Output the [X, Y] coordinate of the center of the cell containing the given text.  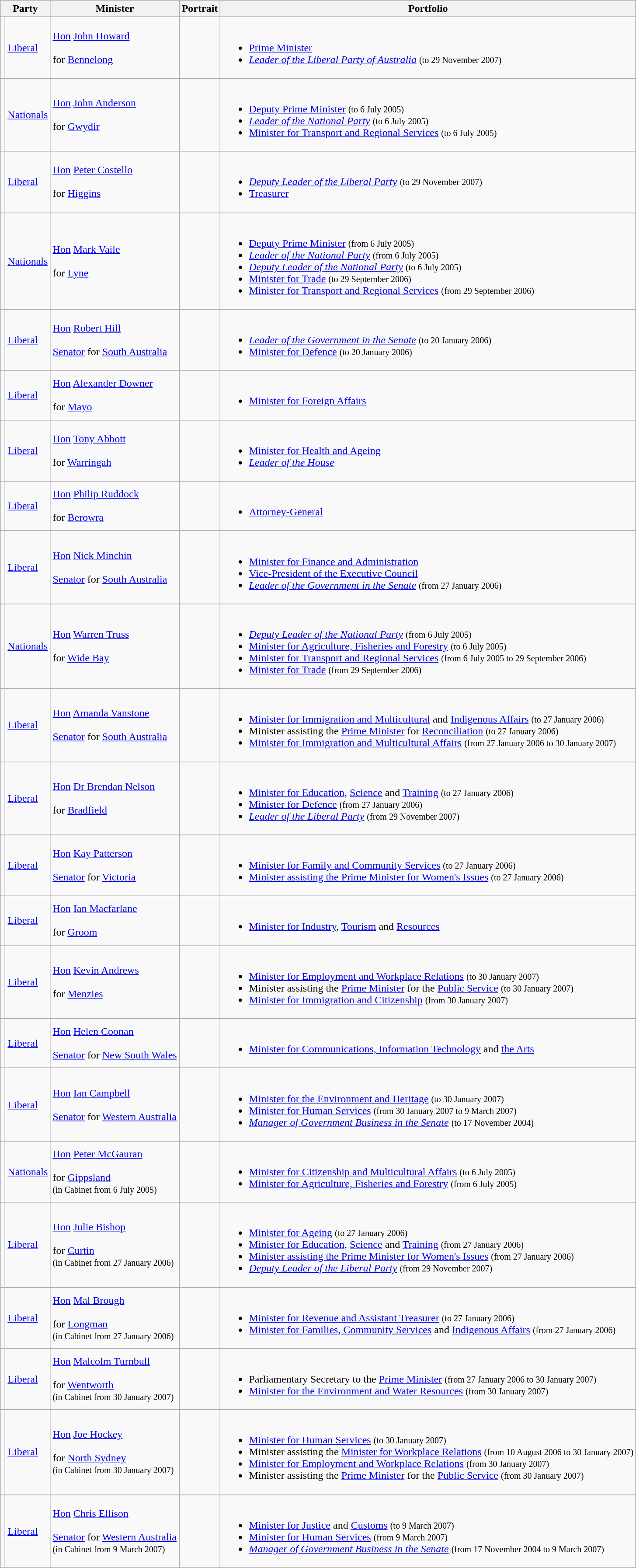
Hon Philip Ruddock for Berowra [115, 506]
Hon Ian Campbell Senator for Western Australia [115, 1105]
Minister for Finance and AdministrationVice-President of the Executive CouncilLeader of the Government in the Senate (from 27 January 2006) [428, 567]
Minister for Health and AgeingLeader of the House [428, 450]
Minister for Industry, Tourism and Resources [428, 921]
Hon Helen Coonan Senator for New South Wales [115, 1044]
Hon Chris Ellison Senator for Western Australia (in Cabinet from 9 March 2007) [115, 1531]
Leader of the Government in the Senate (to 20 January 2006)Minister for Defence (to 20 January 2006) [428, 340]
Hon Warren Truss for Wide Bay [115, 646]
Hon John Anderson for Gwydir [115, 115]
Hon Malcolm Turnbull for Wentworth (in Cabinet from 30 January 2007) [115, 1379]
Attorney-General [428, 506]
Hon Julie Bishop for Curtin (in Cabinet from 27 January 2006) [115, 1245]
Hon Dr Brendan Nelson for Bradfield [115, 799]
Minister for Citizenship and Multicultural Affairs (to 6 July 2005)Minister for Agriculture, Fisheries and Forestry (from 6 July 2005) [428, 1172]
Hon Nick Minchin Senator for South Australia [115, 567]
Party [25, 9]
Hon Peter McGauran for Gippsland (in Cabinet from 6 July 2005) [115, 1172]
Hon Kay Patterson Senator for Victoria [115, 866]
Minister for Foreign Affairs [428, 395]
Hon Kevin Andrews for Menzies [115, 982]
Hon Amanda Vanstone Senator for South Australia [115, 725]
Hon Peter Costello for Higgins [115, 182]
Deputy Prime Minister (to 6 July 2005)Leader of the National Party (to 6 July 2005)Minister for Transport and Regional Services (to 6 July 2005) [428, 115]
Minister for Communications, Information Technology and the Arts [428, 1044]
Hon John Howard for Bennelong [115, 48]
Prime MinisterLeader of the Liberal Party of Australia (to 29 November 2007) [428, 48]
Hon Joe Hockey for North Sydney (in Cabinet from 30 January 2007) [115, 1452]
Minister for Family and Community Services (to 27 January 2006)Minister assisting the Prime Minister for Women's Issues (to 27 January 2006) [428, 866]
Hon Robert Hill Senator for South Australia [115, 340]
Hon Tony Abbott for Warringah [115, 450]
Hon Ian Macfarlane for Groom [115, 921]
Deputy Leader of the Liberal Party (to 29 November 2007)Treasurer [428, 182]
Hon Mal Brough for Longman (in Cabinet from 27 January 2006) [115, 1318]
Hon Mark Vaile for Lyne [115, 261]
Hon Alexander Downer for Mayo [115, 395]
Portfolio [428, 9]
Minister [115, 9]
Portrait [200, 9]
